Capture the cell that displays the provided text and extract its (X, Y) central coordinate. 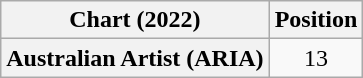
Chart (2022) (135, 20)
13 (316, 58)
Australian Artist (ARIA) (135, 58)
Position (316, 20)
